From the cell containing the given text, extract its center point as [X, Y] coordinate. 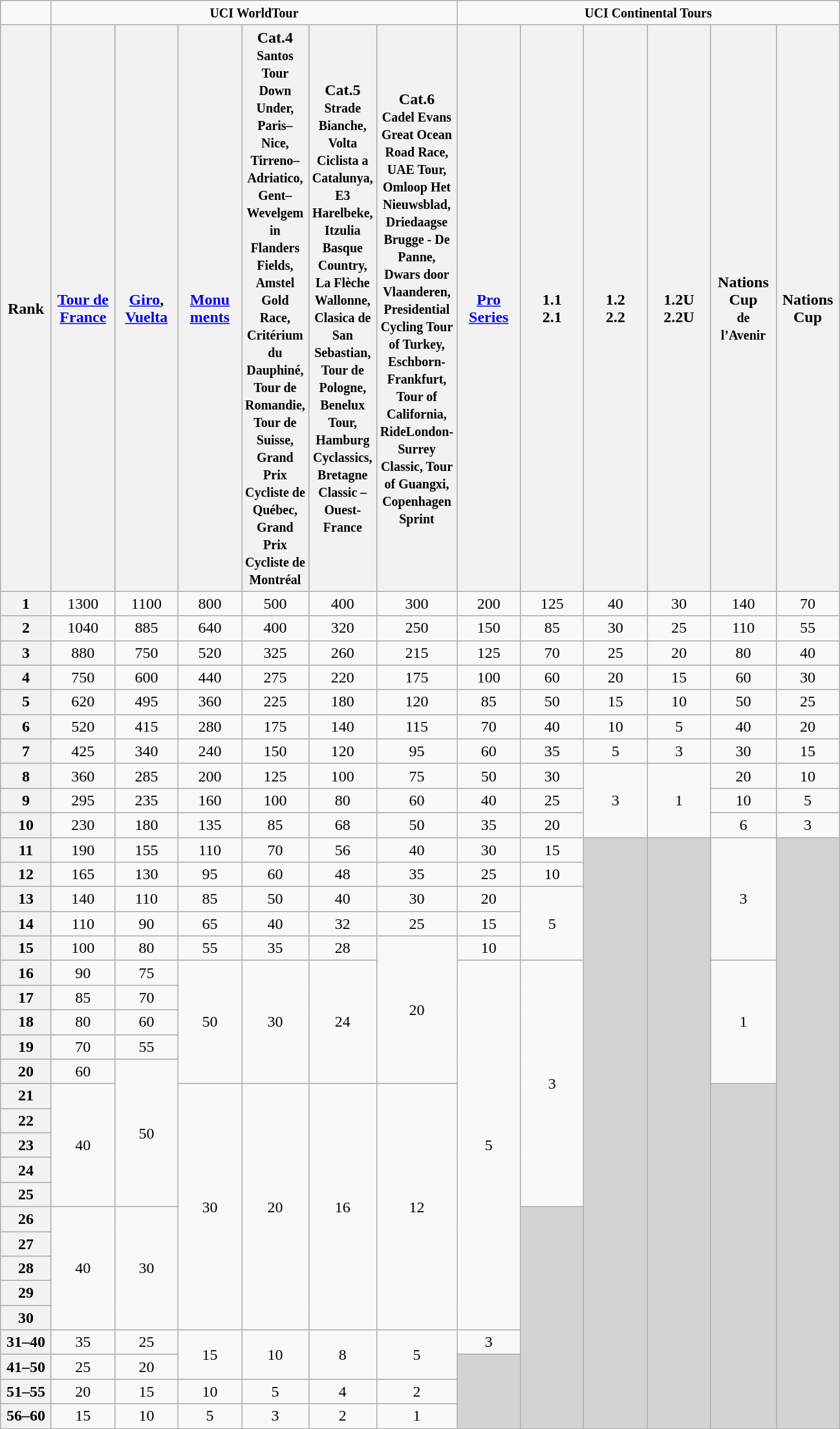
9 [26, 800]
165 [83, 875]
41–50 [26, 1367]
7 [26, 751]
18 [26, 1022]
NationsCupde l’Avenir [744, 308]
11 [26, 849]
415 [146, 726]
ProSeries [489, 308]
880 [83, 653]
Giro,Vuelta [146, 308]
295 [83, 800]
300 [416, 604]
UCI Continental Tours [648, 13]
135 [210, 825]
495 [146, 702]
440 [210, 677]
1300 [83, 604]
26 [26, 1219]
190 [83, 849]
230 [83, 825]
51–55 [26, 1391]
Rank [26, 308]
48 [343, 875]
68 [343, 825]
155 [146, 849]
220 [343, 677]
260 [343, 653]
800 [210, 604]
29 [26, 1293]
1100 [146, 604]
17 [26, 998]
320 [343, 628]
Tour deFrance [83, 308]
Monuments [210, 308]
21 [26, 1096]
13 [26, 899]
1.22.2 [616, 308]
225 [275, 702]
280 [210, 726]
56 [343, 849]
620 [83, 702]
425 [83, 751]
500 [275, 604]
640 [210, 628]
275 [275, 677]
600 [146, 677]
65 [210, 924]
23 [26, 1145]
1.2U2.2U [679, 308]
1.12.1 [552, 308]
340 [146, 751]
31–40 [26, 1342]
325 [275, 653]
22 [26, 1120]
32 [343, 924]
1040 [83, 628]
56–60 [26, 1416]
250 [416, 628]
27 [26, 1244]
NationsCup [808, 308]
UCI WorldTour [253, 13]
14 [26, 924]
215 [416, 653]
885 [146, 628]
235 [146, 800]
285 [146, 776]
240 [210, 751]
130 [146, 875]
19 [26, 1047]
115 [416, 726]
160 [210, 800]
